Scan for the cell matching the given text and deliver its (X, Y) coordinate at center. 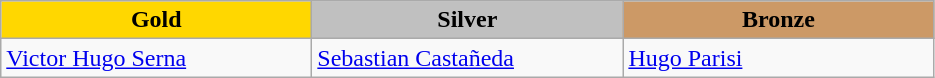
Victor Hugo Serna (156, 58)
Hugo Parisi (778, 58)
Gold (156, 20)
Silver (468, 20)
Sebastian Castañeda (468, 58)
Bronze (778, 20)
